Provide the [X, Y] coordinate of the cell's center where the given text is located.  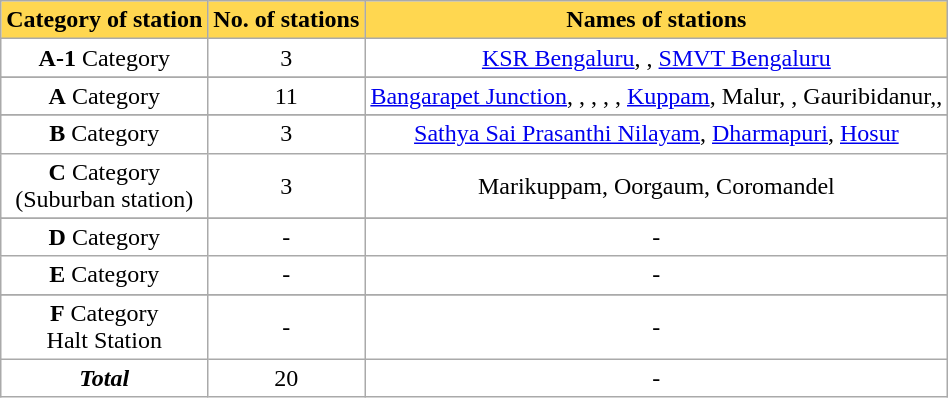
11 [286, 96]
No. of stations [286, 20]
KSR Bengaluru, , SMVT Bengaluru [656, 58]
20 [286, 378]
F CategoryHalt Station [104, 326]
Sathya Sai Prasanthi Nilayam, Dharmapuri, Hosur [656, 134]
A-1 Category [104, 58]
C Category(Suburban station) [104, 186]
B Category [104, 134]
E Category [104, 275]
Category of station [104, 20]
A Category [104, 96]
Bangarapet Junction, , , , , Kuppam, Malur, , Gauribidanur,, [656, 96]
Marikuppam, Oorgaum, Coromandel [656, 186]
Total [104, 378]
Names of stations [656, 20]
D Category [104, 237]
